Locate the cell with the specified text and output its (x, y) center coordinate. 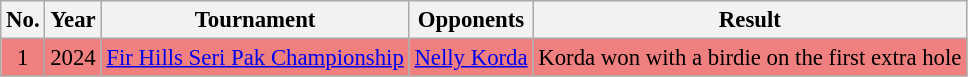
Nelly Korda (471, 58)
No. (23, 20)
Korda won with a birdie on the first extra hole (750, 58)
1 (23, 58)
Fir Hills Seri Pak Championship (255, 58)
Opponents (471, 20)
Year (73, 20)
2024 (73, 58)
Tournament (255, 20)
Result (750, 20)
